Locate the cell with the specified text and output its (X, Y) center coordinate. 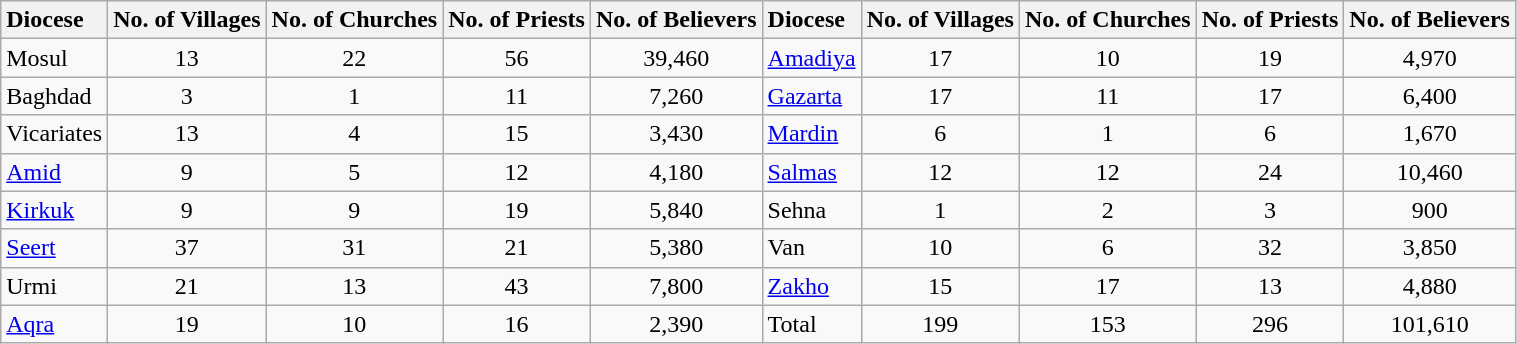
296 (1270, 324)
Amadiya (812, 58)
4,880 (1430, 286)
Kirkuk (54, 210)
5,380 (676, 248)
Salmas (812, 172)
Vicariates (54, 134)
5 (354, 172)
4,970 (1430, 58)
37 (187, 248)
10,460 (1430, 172)
16 (517, 324)
Urmi (54, 286)
31 (354, 248)
Sehna (812, 210)
Zakho (812, 286)
43 (517, 286)
Total (812, 324)
4,180 (676, 172)
Seert (54, 248)
6,400 (1430, 96)
7,800 (676, 286)
Amid (54, 172)
24 (1270, 172)
22 (354, 58)
5,840 (676, 210)
1,670 (1430, 134)
2,390 (676, 324)
3,430 (676, 134)
Mardin (812, 134)
199 (940, 324)
Mosul (54, 58)
32 (1270, 248)
Van (812, 248)
Gazarta (812, 96)
39,460 (676, 58)
2 (1108, 210)
Baghdad (54, 96)
3,850 (1430, 248)
Aqra (54, 324)
101,610 (1430, 324)
900 (1430, 210)
153 (1108, 324)
56 (517, 58)
7,260 (676, 96)
4 (354, 134)
